Return the (X, Y) coordinate for the center point of the cell that contains the specified text.  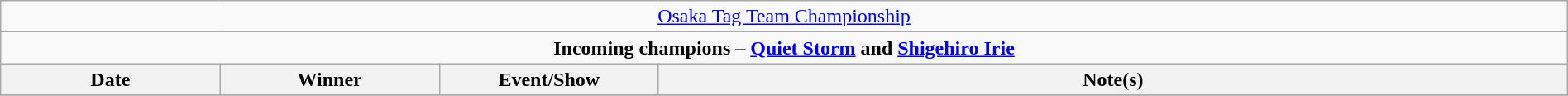
Incoming champions – Quiet Storm and Shigehiro Irie (784, 48)
Date (111, 79)
Osaka Tag Team Championship (784, 17)
Note(s) (1113, 79)
Winner (329, 79)
Event/Show (549, 79)
